Determine the (x, y) coordinate at the center of the cell enclosing the given text.  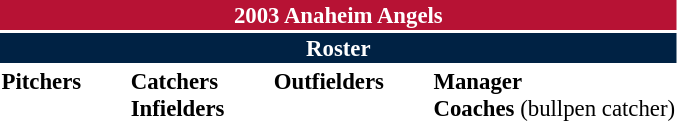
Roster (338, 48)
2003 Anaheim Angels (338, 15)
